Return [x, y] of the center of cell containing provided text 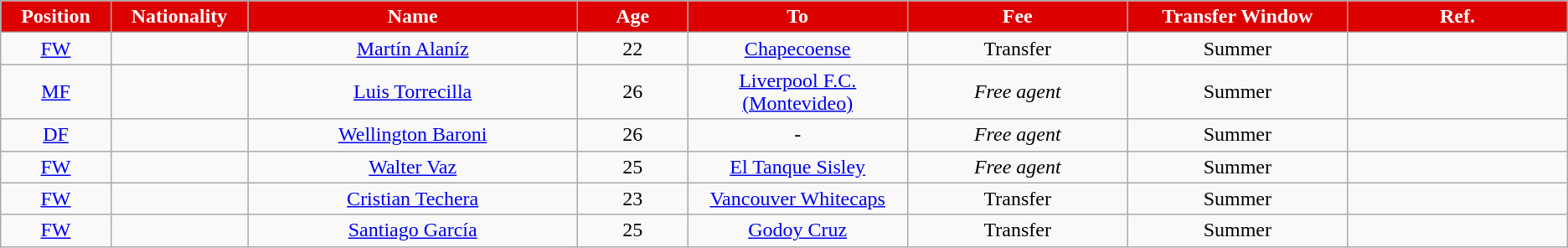
Name [413, 17]
- [797, 135]
23 [633, 199]
Martín Alaníz [413, 49]
Age [633, 17]
Vancouver Whitecaps [797, 199]
Chapecoense [797, 49]
22 [633, 49]
MF [56, 92]
To [797, 17]
Walter Vaz [413, 167]
Godoy Cruz [797, 230]
Wellington Baroni [413, 135]
El Tanque Sisley [797, 167]
Santiago García [413, 230]
Transfer Window [1238, 17]
Liverpool F.C. (Montevideo) [797, 92]
Luis Torrecilla [413, 92]
Cristian Techera [413, 199]
DF [56, 135]
Ref. [1457, 17]
Fee [1017, 17]
Nationality [179, 17]
Position [56, 17]
